For the text-containing cell, return its midpoint in [X, Y] coordinate format. 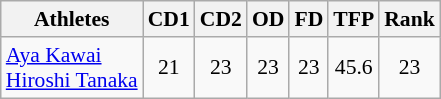
Aya KawaiHiroshi Tanaka [72, 68]
FD [308, 19]
TFP [354, 19]
45.6 [354, 68]
OD [268, 19]
CD2 [221, 19]
Rank [410, 19]
Athletes [72, 19]
21 [169, 68]
CD1 [169, 19]
